Output the (X, Y) coordinate of the center of the cell containing the given text.  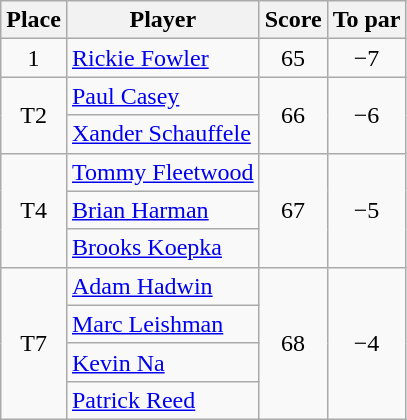
Xander Schauffele (162, 134)
Player (162, 20)
Patrick Reed (162, 400)
T7 (34, 343)
Tommy Fleetwood (162, 172)
Adam Hadwin (162, 286)
−4 (366, 343)
Rickie Fowler (162, 58)
1 (34, 58)
Score (293, 20)
−6 (366, 115)
−7 (366, 58)
Brian Harman (162, 210)
T2 (34, 115)
Brooks Koepka (162, 248)
65 (293, 58)
To par (366, 20)
T4 (34, 210)
−5 (366, 210)
Place (34, 20)
Kevin Na (162, 362)
68 (293, 343)
Marc Leishman (162, 324)
66 (293, 115)
Paul Casey (162, 96)
67 (293, 210)
